Extract the [X, Y] coordinate from the center of the cell holding the provided text.  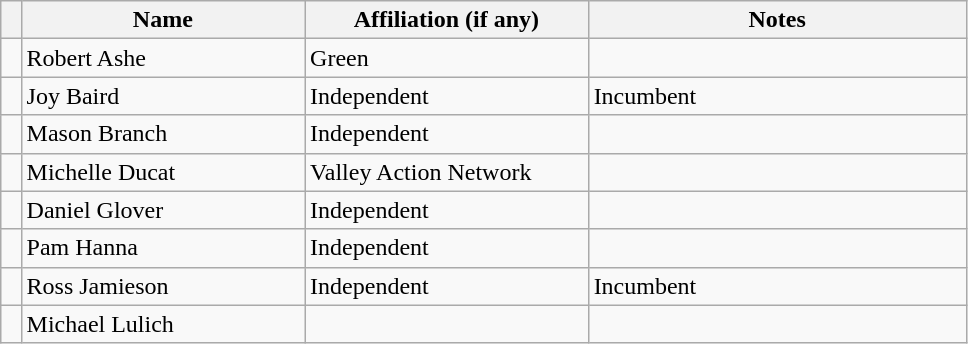
Robert Ashe [163, 58]
Michelle Ducat [163, 172]
Joy Baird [163, 96]
Affiliation (if any) [447, 20]
Mason Branch [163, 134]
Name [163, 20]
Green [447, 58]
Notes [777, 20]
Daniel Glover [163, 210]
Michael Lulich [163, 324]
Valley Action Network [447, 172]
Pam Hanna [163, 248]
Ross Jamieson [163, 286]
